For the text-containing cell, return its midpoint in (x, y) coordinate format. 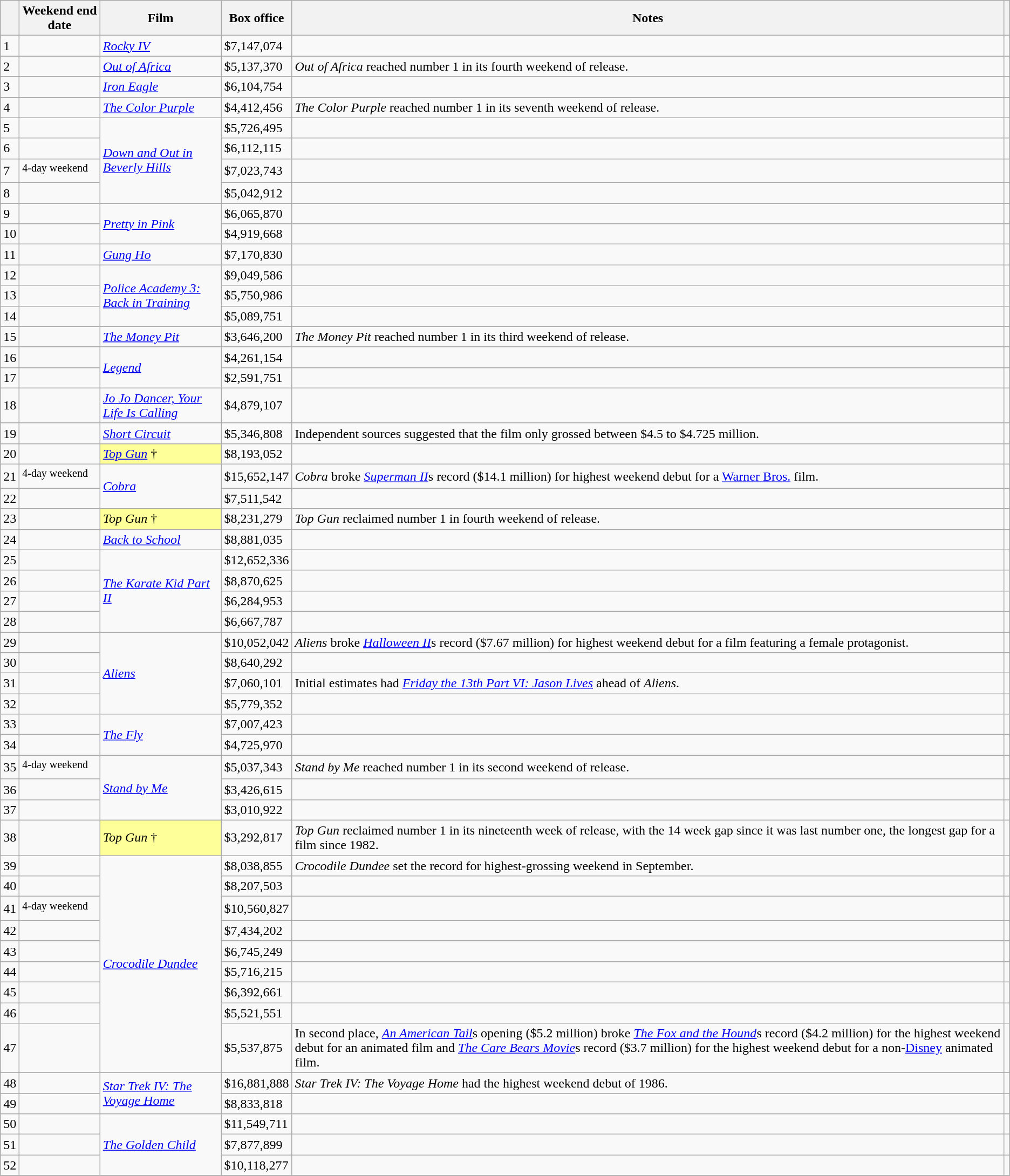
43 (10, 951)
$6,112,115 (257, 148)
Rocky IV (161, 46)
$6,065,870 (257, 214)
Police Academy 3: Back in Training (161, 296)
34 (10, 745)
$7,060,101 (257, 683)
11 (10, 255)
Legend (161, 367)
Out of Africa reached number 1 in its fourth weekend of release. (647, 66)
$8,833,818 (257, 1104)
$5,750,986 (257, 296)
$16,881,888 (257, 1083)
$8,881,035 (257, 539)
$7,007,423 (257, 724)
$5,726,495 (257, 128)
Pretty in Pink (161, 224)
Down and Out in Beverly Hills (161, 161)
Star Trek IV: The Voyage Home had the highest weekend debut of 1986. (647, 1083)
$6,667,787 (257, 621)
$2,591,751 (257, 378)
$10,052,042 (257, 642)
$7,023,743 (257, 170)
46 (10, 1013)
$8,640,292 (257, 663)
49 (10, 1104)
$6,104,754 (257, 87)
2 (10, 66)
5 (10, 128)
Independent sources suggested that the film only grossed between $4.5 to $4.725 million. (647, 433)
45 (10, 993)
40 (10, 886)
Stand by Me (161, 788)
$5,779,352 (257, 704)
Iron Eagle (161, 87)
$8,038,855 (257, 866)
$5,716,215 (257, 972)
8 (10, 193)
16 (10, 357)
$8,231,279 (257, 519)
$4,725,970 (257, 745)
26 (10, 580)
$4,919,668 (257, 234)
Aliens (161, 673)
37 (10, 810)
$7,511,542 (257, 498)
$5,346,808 (257, 433)
15 (10, 337)
23 (10, 519)
$11,549,711 (257, 1124)
39 (10, 866)
10 (10, 234)
17 (10, 378)
$7,877,899 (257, 1145)
$6,392,661 (257, 993)
$10,118,277 (257, 1165)
Stand by Me reached number 1 in its second weekend of release. (647, 767)
Aliens broke Halloween IIs record ($7.67 million) for highest weekend debut for a film featuring a female protagonist. (647, 642)
47 (10, 1048)
$5,137,370 (257, 66)
The Money Pit reached number 1 in its third weekend of release. (647, 337)
Initial estimates had Friday the 13th Part VI: Jason Lives ahead of Aliens. (647, 683)
Jo Jo Dancer, Your Life Is Calling (161, 406)
13 (10, 296)
12 (10, 275)
Star Trek IV: The Voyage Home (161, 1093)
$5,042,912 (257, 193)
$15,652,147 (257, 477)
Weekend end date (59, 18)
3 (10, 87)
20 (10, 454)
Cobra (161, 487)
24 (10, 539)
$3,426,615 (257, 789)
Crocodile Dundee set the record for highest-grossing weekend in September. (647, 866)
7 (10, 170)
36 (10, 789)
33 (10, 724)
The Fly (161, 735)
Crocodile Dundee (161, 965)
$8,870,625 (257, 580)
$9,049,586 (257, 275)
32 (10, 704)
The Color Purple reached number 1 in its seventh weekend of release. (647, 107)
$5,521,551 (257, 1013)
$6,284,953 (257, 601)
$12,652,336 (257, 560)
28 (10, 621)
6 (10, 148)
$3,010,922 (257, 810)
48 (10, 1083)
Out of Africa (161, 66)
30 (10, 663)
50 (10, 1124)
$7,147,074 (257, 46)
$4,412,456 (257, 107)
31 (10, 683)
25 (10, 560)
38 (10, 838)
19 (10, 433)
$5,537,875 (257, 1048)
21 (10, 477)
$4,879,107 (257, 406)
22 (10, 498)
$7,434,202 (257, 931)
Film (161, 18)
The Color Purple (161, 107)
$8,207,503 (257, 886)
$3,646,200 (257, 337)
The Karate Kid Part II (161, 591)
$3,292,817 (257, 838)
$4,261,154 (257, 357)
42 (10, 931)
35 (10, 767)
Top Gun reclaimed number 1 in fourth weekend of release. (647, 519)
$10,560,827 (257, 908)
The Golden Child (161, 1145)
51 (10, 1145)
4 (10, 107)
44 (10, 972)
The Money Pit (161, 337)
Cobra broke Superman IIs record ($14.1 million) for highest weekend debut for a Warner Bros. film. (647, 477)
9 (10, 214)
18 (10, 406)
$6,745,249 (257, 951)
Short Circuit (161, 433)
14 (10, 316)
Back to School (161, 539)
$5,089,751 (257, 316)
29 (10, 642)
41 (10, 908)
$5,037,343 (257, 767)
$7,170,830 (257, 255)
Gung Ho (161, 255)
Box office (257, 18)
52 (10, 1165)
27 (10, 601)
$8,193,052 (257, 454)
Notes (647, 18)
1 (10, 46)
